Provide the [x, y] coordinate of the cell's center where the given text is located.  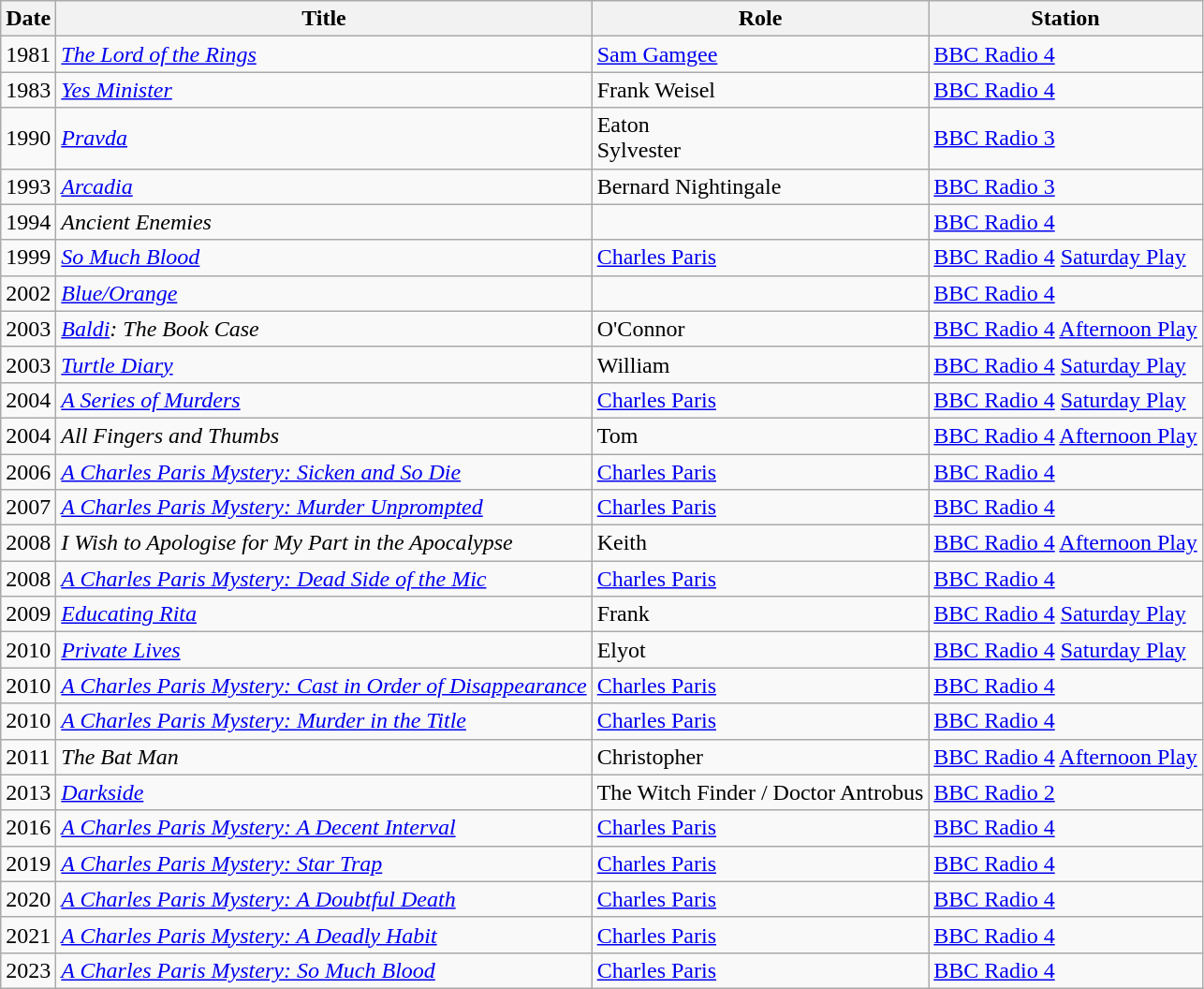
A Charles Paris Mystery: Sicken and So Die [324, 471]
So Much Blood [324, 258]
Title [324, 19]
BBC Radio 2 [1065, 792]
Frank Weisel [760, 90]
A Charles Paris Mystery: Murder Unprompted [324, 508]
A Charles Paris Mystery: A Doubtful Death [324, 899]
EatonSylvester [760, 139]
The Bat Man [324, 757]
2021 [28, 935]
The Lord of the Rings [324, 54]
O'Connor [760, 329]
Yes Minister [324, 90]
Bernard Nightingale [760, 186]
A Series of Murders [324, 400]
1981 [28, 54]
A Charles Paris Mystery: Murder in the Title [324, 721]
2013 [28, 792]
Arcadia [324, 186]
2006 [28, 471]
Tom [760, 435]
2020 [28, 899]
2011 [28, 757]
Christopher [760, 757]
Pravda [324, 139]
I Wish to Apologise for My Part in the Apocalypse [324, 543]
Educating Rita [324, 614]
A Charles Paris Mystery: A Decent Interval [324, 828]
1993 [28, 186]
1999 [28, 258]
2007 [28, 508]
Darkside [324, 792]
Ancient Enemies [324, 222]
2009 [28, 614]
Baldi: The Book Case [324, 329]
Turtle Diary [324, 364]
Elyot [760, 650]
Private Lives [324, 650]
Frank [760, 614]
2016 [28, 828]
Blue/Orange [324, 293]
Role [760, 19]
2002 [28, 293]
William [760, 364]
A Charles Paris Mystery: Star Trap [324, 864]
1990 [28, 139]
A Charles Paris Mystery: Dead Side of the Mic [324, 579]
1983 [28, 90]
2023 [28, 970]
A Charles Paris Mystery: So Much Blood [324, 970]
A Charles Paris Mystery: Cast in Order of Disappearance [324, 686]
Sam Gamgee [760, 54]
Keith [760, 543]
1994 [28, 222]
A Charles Paris Mystery: A Deadly Habit [324, 935]
The Witch Finder / Doctor Antrobus [760, 792]
Station [1065, 19]
2019 [28, 864]
All Fingers and Thumbs [324, 435]
Date [28, 19]
